Return the (x, y) coordinate for the center point of the cell that contains the specified text.  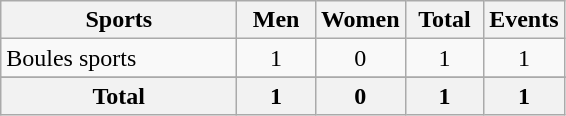
Men (276, 20)
Events (524, 20)
Women (360, 20)
Sports (119, 20)
Boules sports (119, 58)
